Return the [X, Y] coordinate for the center point of the cell that contains the specified text.  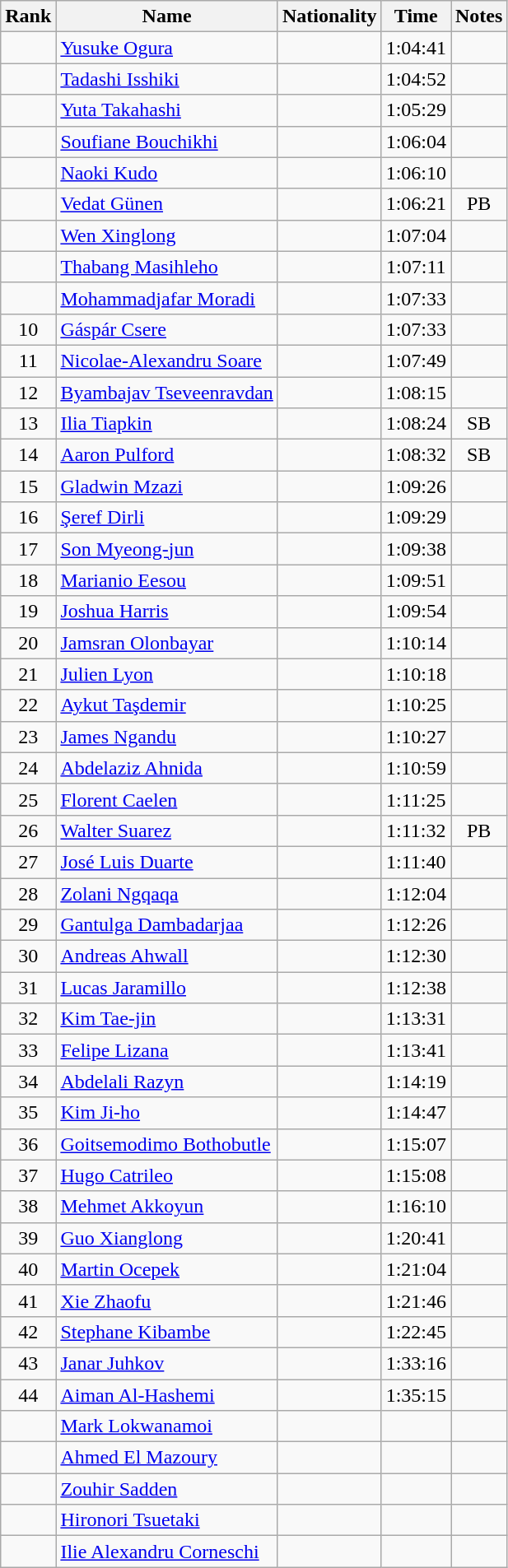
1:05:29 [416, 110]
30 [28, 956]
Şeref Dirli [167, 518]
Gladwin Mzazi [167, 486]
34 [28, 1082]
Wen Xinglong [167, 235]
1:20:41 [416, 1238]
27 [28, 862]
Notes [479, 16]
1:09:51 [416, 580]
1:22:45 [416, 1332]
José Luis Duarte [167, 862]
Kim Tae-jin [167, 1019]
Janar Juhkov [167, 1363]
37 [28, 1175]
Naoki Kudo [167, 173]
40 [28, 1269]
1:12:04 [416, 893]
1:08:15 [416, 393]
Aiman Al-Hashemi [167, 1395]
Aykut Taşdemir [167, 705]
Abdelali Razyn [167, 1082]
James Ngandu [167, 737]
1:06:10 [416, 173]
44 [28, 1395]
1:12:30 [416, 956]
25 [28, 799]
1:06:04 [416, 142]
Yuta Takahashi [167, 110]
10 [28, 329]
Hugo Catrileo [167, 1175]
1:06:21 [416, 204]
Florent Caelen [167, 799]
1:15:07 [416, 1144]
20 [28, 643]
Goitsemodimo Bothobutle [167, 1144]
41 [28, 1300]
1:07:49 [416, 361]
1:08:32 [416, 455]
Name [167, 16]
1:10:59 [416, 768]
Nicolae-Alexandru Soare [167, 361]
26 [28, 831]
Gantulga Dambadarjaa [167, 925]
1:35:15 [416, 1395]
36 [28, 1144]
18 [28, 580]
1:07:04 [416, 235]
43 [28, 1363]
1:21:04 [416, 1269]
Mehmet Akkoyun [167, 1207]
1:21:46 [416, 1300]
1:16:10 [416, 1207]
17 [28, 549]
Time [416, 16]
Felipe Lizana [167, 1050]
Abdelaziz Ahnida [167, 768]
Thabang Masihleho [167, 267]
22 [28, 705]
Marianio Eesou [167, 580]
13 [28, 424]
1:10:18 [416, 674]
12 [28, 393]
29 [28, 925]
Stephane Kibambe [167, 1332]
35 [28, 1113]
Joshua Harris [167, 612]
1:13:41 [416, 1050]
1:09:38 [416, 549]
16 [28, 518]
Ilie Alexandru Corneschi [167, 1552]
Kim Ji-ho [167, 1113]
1:13:31 [416, 1019]
Guo Xianglong [167, 1238]
23 [28, 737]
1:07:11 [416, 267]
Ahmed El Mazoury [167, 1458]
1:11:32 [416, 831]
Byambajav Tseveenravdan [167, 393]
33 [28, 1050]
Martin Ocepek [167, 1269]
39 [28, 1238]
1:04:41 [416, 48]
Ilia Tiapkin [167, 424]
1:12:26 [416, 925]
Vedat Günen [167, 204]
Soufiane Bouchikhi [167, 142]
1:11:40 [416, 862]
31 [28, 988]
14 [28, 455]
15 [28, 486]
1:04:52 [416, 79]
1:10:27 [416, 737]
28 [28, 893]
38 [28, 1207]
1:14:19 [416, 1082]
Mark Lokwanamoi [167, 1426]
42 [28, 1332]
Xie Zhaofu [167, 1300]
1:09:26 [416, 486]
11 [28, 361]
32 [28, 1019]
1:14:47 [416, 1113]
Lucas Jaramillo [167, 988]
Hironori Tsuetaki [167, 1520]
Walter Suarez [167, 831]
Gáspár Csere [167, 329]
21 [28, 674]
1:10:14 [416, 643]
Yusuke Ogura [167, 48]
1:12:38 [416, 988]
Andreas Ahwall [167, 956]
Zolani Ngqaqa [167, 893]
Son Myeong-jun [167, 549]
19 [28, 612]
24 [28, 768]
Tadashi Isshiki [167, 79]
Zouhir Sadden [167, 1489]
Rank [28, 16]
1:08:24 [416, 424]
Aaron Pulford [167, 455]
Nationality [329, 16]
1:09:54 [416, 612]
1:09:29 [416, 518]
1:15:08 [416, 1175]
1:11:25 [416, 799]
Julien Lyon [167, 674]
Jamsran Olonbayar [167, 643]
1:10:25 [416, 705]
1:33:16 [416, 1363]
Mohammadjafar Moradi [167, 298]
